Capture the cell that displays the provided text and extract its (X, Y) central coordinate. 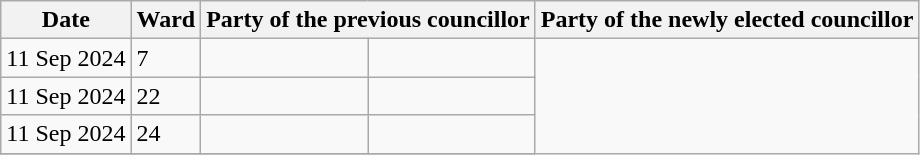
Date (66, 20)
Party of the newly elected councillor (727, 20)
Party of the previous councillor (368, 20)
7 (166, 58)
22 (166, 96)
Ward (166, 20)
24 (166, 134)
